For the text-containing cell, return its midpoint in [x, y] coordinate format. 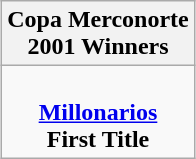
Copa Merconorte 2001 Winners [98, 34]
MillonariosFirst Title [98, 112]
